Capture the cell that displays the provided text and extract its (x, y) central coordinate. 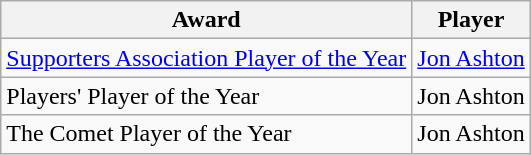
The Comet Player of the Year (206, 134)
Players' Player of the Year (206, 96)
Player (471, 20)
Award (206, 20)
Supporters Association Player of the Year (206, 58)
